Provide the [X, Y] coordinate of the cell's center where the given text is located.  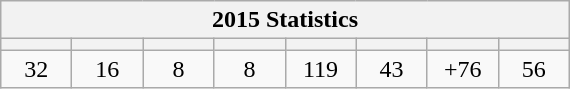
43 [392, 69]
+76 [462, 69]
2015 Statistics [285, 20]
56 [534, 69]
119 [320, 69]
32 [36, 69]
16 [108, 69]
